Output the [X, Y] coordinate of the center of the cell containing the given text.  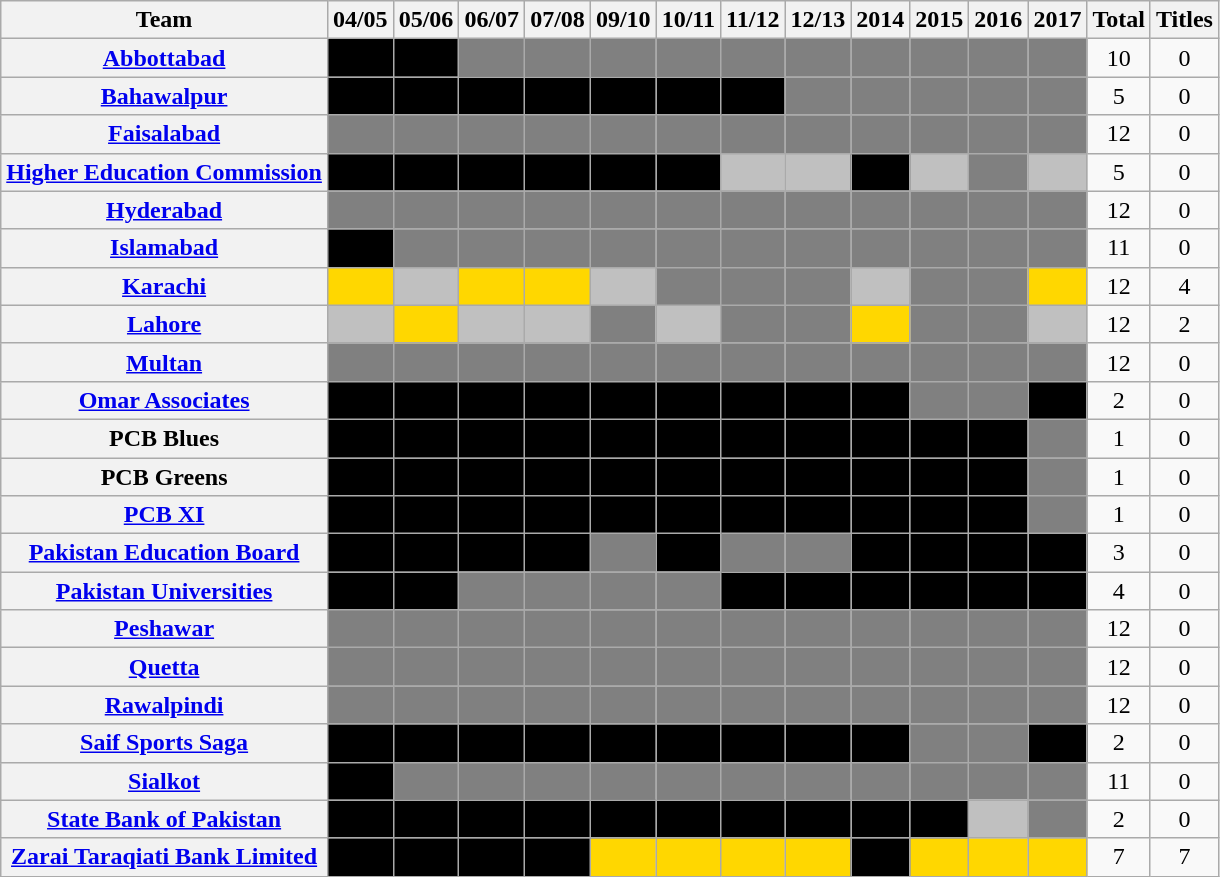
Bahawalpur [164, 96]
Multan [164, 362]
Lahore [164, 324]
PCB Blues [164, 438]
Rawalpindi [164, 705]
Islamabad [164, 248]
PCB XI [164, 515]
2017 [1058, 20]
Peshawar [164, 629]
Omar Associates [164, 400]
State Bank of Pakistan [164, 819]
Total [1119, 20]
Hyderabad [164, 210]
3 [1119, 553]
Faisalabad [164, 134]
04/05 [360, 20]
10/11 [688, 20]
12/13 [818, 20]
Titles [1184, 20]
05/06 [426, 20]
Pakistan Universities [164, 591]
2016 [998, 20]
PCB Greens [164, 477]
09/10 [623, 20]
Karachi [164, 286]
07/08 [558, 20]
2014 [880, 20]
Sialkot [164, 781]
06/07 [492, 20]
Saif Sports Saga [164, 743]
Quetta [164, 667]
10 [1119, 58]
2015 [940, 20]
Zarai Taraqiati Bank Limited [164, 857]
Higher Education Commission [164, 172]
Pakistan Education Board [164, 553]
Team [164, 20]
Abbottabad [164, 58]
11/12 [753, 20]
